Determine the (x, y) coordinate at the center of the cell enclosing the given text.  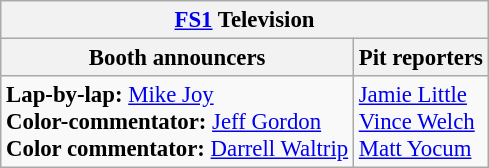
Jamie LittleVince WelchMatt Yocum (420, 122)
Pit reporters (420, 58)
Lap-by-lap: Mike Joy Color-commentator: Jeff Gordon Color commentator: Darrell Waltrip (178, 122)
Booth announcers (178, 58)
FS1 Television (245, 20)
